Capture the cell that displays the provided text and extract its (x, y) central coordinate. 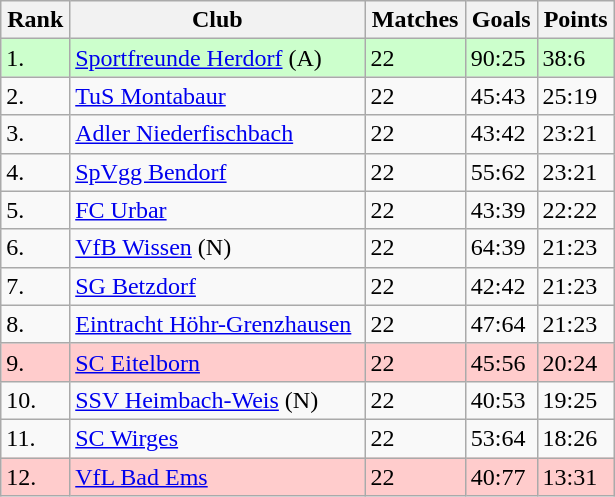
9. (36, 362)
53:64 (501, 438)
Adler Niederfischbach (218, 134)
43:39 (501, 210)
22:22 (576, 210)
10. (36, 400)
SC Wirges (218, 438)
40:77 (501, 477)
11. (36, 438)
45:56 (501, 362)
1. (36, 58)
18:26 (576, 438)
47:64 (501, 324)
VfB Wissen (N) (218, 248)
Rank (36, 20)
38:6 (576, 58)
FC Urbar (218, 210)
43:42 (501, 134)
25:19 (576, 96)
VfL Bad Ems (218, 477)
SpVgg Bendorf (218, 172)
19:25 (576, 400)
90:25 (501, 58)
13:31 (576, 477)
SG Betzdorf (218, 286)
55:62 (501, 172)
Matches (415, 20)
TuS Montabaur (218, 96)
12. (36, 477)
7. (36, 286)
Goals (501, 20)
20:24 (576, 362)
2. (36, 96)
Club (218, 20)
45:43 (501, 96)
Sportfreunde Herdorf (A) (218, 58)
5. (36, 210)
SC Eitelborn (218, 362)
64:39 (501, 248)
Points (576, 20)
8. (36, 324)
Eintracht Höhr-Grenzhausen (218, 324)
40:53 (501, 400)
6. (36, 248)
SSV Heimbach-Weis (N) (218, 400)
42:42 (501, 286)
4. (36, 172)
3. (36, 134)
